Capture the cell that displays the provided text and extract its (X, Y) central coordinate. 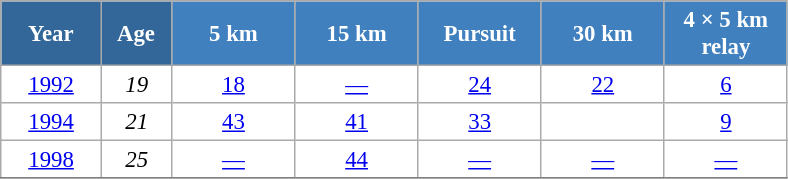
15 km (356, 34)
43 (234, 122)
18 (234, 85)
19 (136, 85)
25 (136, 160)
9 (726, 122)
Pursuit (480, 34)
24 (480, 85)
41 (356, 122)
21 (136, 122)
1998 (52, 160)
Year (52, 34)
6 (726, 85)
44 (356, 160)
Age (136, 34)
30 km (602, 34)
4 × 5 km relay (726, 34)
5 km (234, 34)
33 (480, 122)
22 (602, 85)
1992 (52, 85)
1994 (52, 122)
